Scan for the cell matching the given text and deliver its [X, Y] coordinate at center. 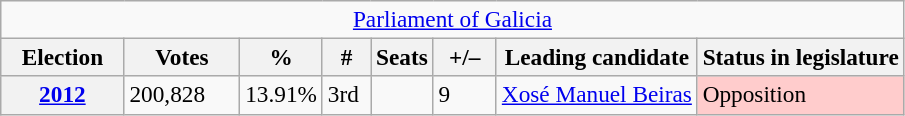
Seats [402, 57]
200,828 [182, 95]
13.91% [282, 95]
2012 [62, 95]
Leading candidate [596, 57]
Votes [182, 57]
Xosé Manuel Beiras [596, 95]
Election [62, 57]
9 [464, 95]
% [282, 57]
+/– [464, 57]
3rd [346, 95]
Opposition [800, 95]
Parliament of Galicia [452, 19]
Status in legislature [800, 57]
# [346, 57]
